From the cell containing the given text, extract its center point as [X, Y] coordinate. 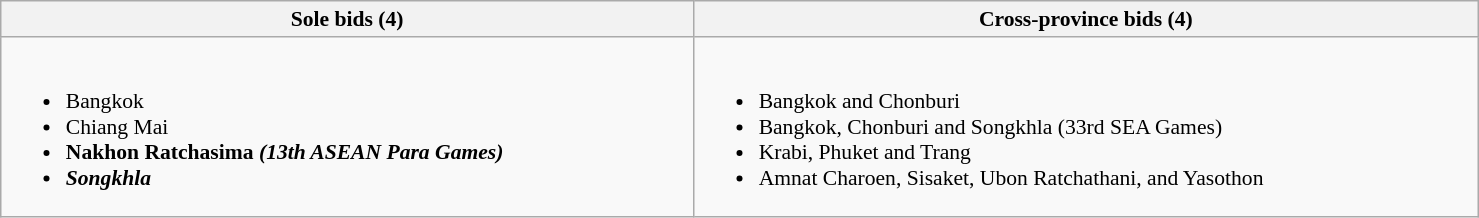
Bangkok and ChonburiBangkok, Chonburi and Songkhla (33rd SEA Games)Krabi, Phuket and TrangAmnat Charoen, Sisaket, Ubon Ratchathani, and Yasothon [1086, 128]
Sole bids (4) [348, 19]
BangkokChiang MaiNakhon Ratchasima (13th ASEAN Para Games)Songkhla [348, 128]
Cross-province bids (4) [1086, 19]
